Determine the [x, y] coordinate at the center of the cell enclosing the given text.  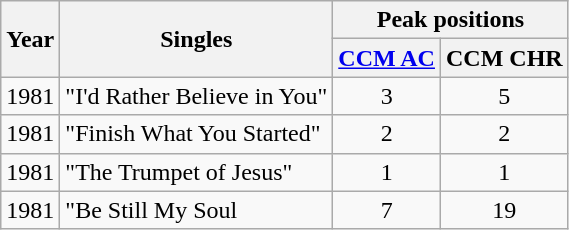
"Finish What You Started" [196, 134]
"The Trumpet of Jesus" [196, 172]
19 [504, 210]
Singles [196, 39]
7 [387, 210]
Peak positions [450, 20]
"Be Still My Soul [196, 210]
Year [30, 39]
CCM CHR [504, 58]
"I'd Rather Believe in You" [196, 96]
5 [504, 96]
3 [387, 96]
CCM AC [387, 58]
